Capture the cell that displays the provided text and extract its (x, y) central coordinate. 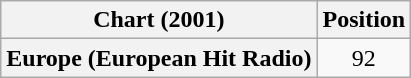
Position (364, 20)
Europe (European Hit Radio) (159, 58)
92 (364, 58)
Chart (2001) (159, 20)
